Pinpoint the cell where the given text exists, returning its [x, y] midpoint coordinate. 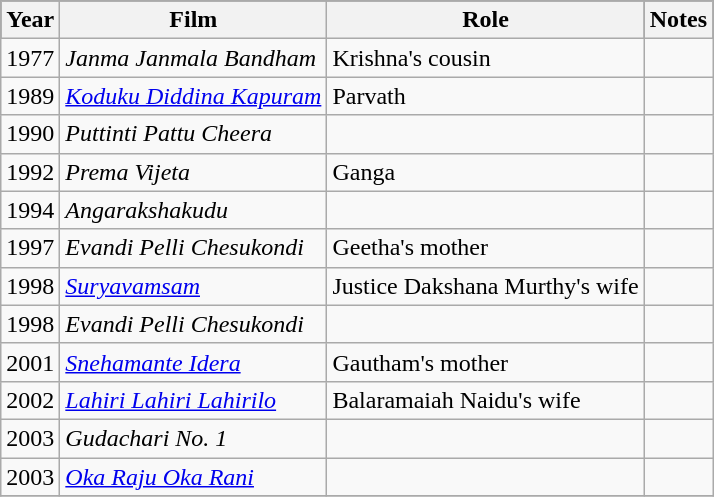
Balaramaiah Naidu's wife [486, 400]
1990 [30, 134]
2001 [30, 362]
Lahiri Lahiri Lahirilo [194, 400]
Krishna's cousin [486, 58]
Film [194, 20]
Geetha's mother [486, 248]
Janma Janmala Bandham [194, 58]
2002 [30, 400]
Gautham's mother [486, 362]
Justice Dakshana Murthy's wife [486, 286]
Prema Vijeta [194, 172]
Ganga [486, 172]
Angarakshakudu [194, 210]
Suryavamsam [194, 286]
Year [30, 20]
1994 [30, 210]
Gudachari No. 1 [194, 438]
1989 [30, 96]
Puttinti Pattu Cheera [194, 134]
1997 [30, 248]
Oka Raju Oka Rani [194, 477]
Koduku Diddina Kapuram [194, 96]
Parvath [486, 96]
1992 [30, 172]
Role [486, 20]
1977 [30, 58]
Snehamante Idera [194, 362]
Notes [678, 20]
